Find where the given text appears and provide that cell's center as (X, Y) coordinate. 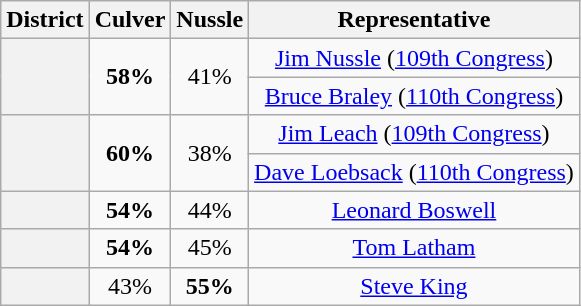
38% (210, 153)
Tom Latham (414, 248)
Leonard Boswell (414, 210)
Bruce Braley (110th Congress) (414, 96)
45% (210, 248)
58% (130, 77)
Representative (414, 20)
District (45, 20)
44% (210, 210)
Nussle (210, 20)
Culver (130, 20)
Dave Loebsack (110th Congress) (414, 172)
Steve King (414, 286)
60% (130, 153)
41% (210, 77)
Jim Leach (109th Congress) (414, 134)
43% (130, 286)
Jim Nussle (109th Congress) (414, 58)
55% (210, 286)
